Scan for the cell matching the given text and deliver its [x, y] coordinate at center. 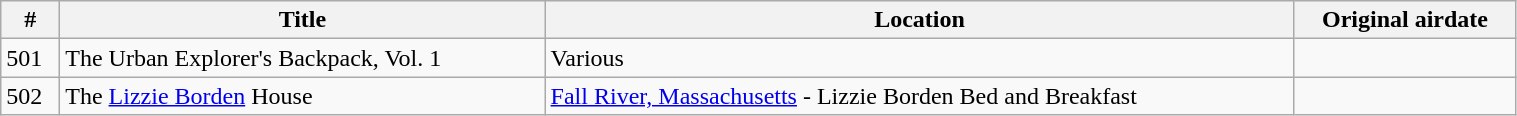
502 [30, 96]
The Urban Explorer's Backpack, Vol. 1 [302, 58]
Title [302, 20]
Original airdate [1405, 20]
The Lizzie Borden House [302, 96]
Location [920, 20]
501 [30, 58]
# [30, 20]
Various [920, 58]
Fall River, Massachusetts - Lizzie Borden Bed and Breakfast [920, 96]
